Detect which cell encompasses the target text, then output its [X, Y] center coordinate. 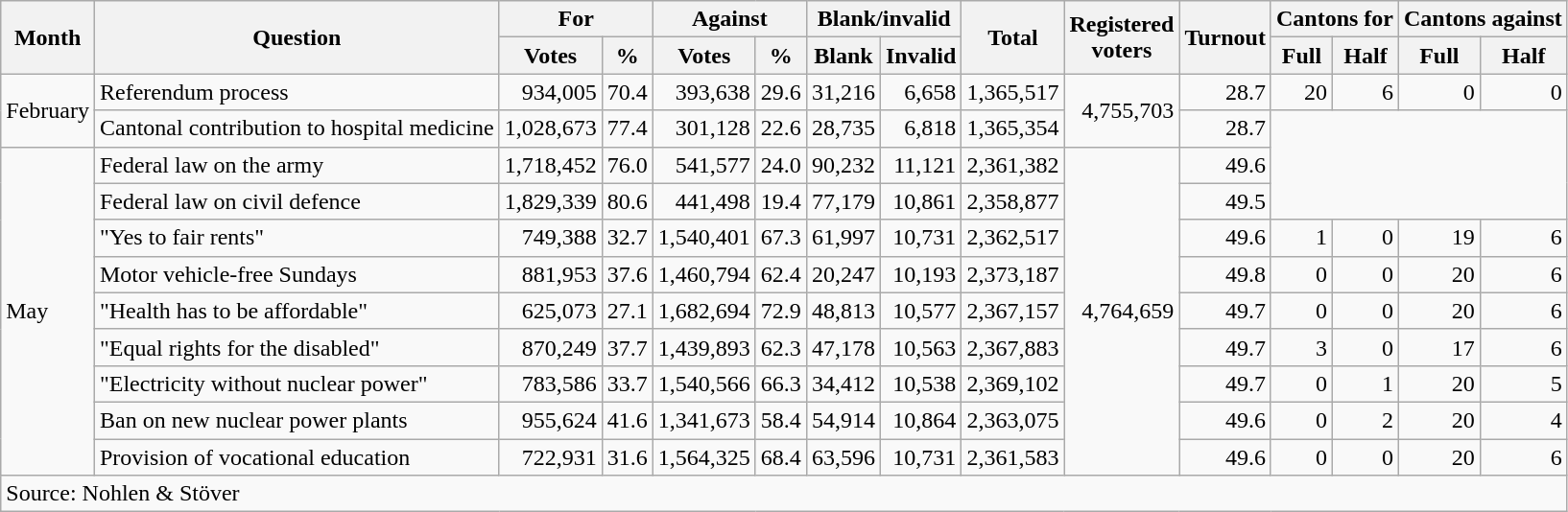
February [48, 110]
2,367,157 [1013, 311]
441,498 [704, 201]
783,586 [551, 384]
37.7 [628, 347]
10,193 [920, 274]
For [576, 19]
955,624 [551, 420]
41.6 [628, 420]
48,813 [843, 311]
22.6 [781, 128]
72.9 [781, 311]
32.7 [628, 238]
Cantons against [1484, 19]
870,249 [551, 347]
"Yes to fair rents" [297, 238]
33.7 [628, 384]
29.6 [781, 92]
62.4 [781, 274]
49.8 [1225, 274]
"Health has to be affordable" [297, 311]
Motor vehicle-free Sundays [297, 274]
1,718,452 [551, 165]
67.3 [781, 238]
1,365,354 [1013, 128]
10,538 [920, 384]
Federal law on civil defence [297, 201]
2,373,187 [1013, 274]
1,540,566 [704, 384]
Ban on new nuclear power plants [297, 420]
11,121 [920, 165]
4 [1524, 420]
66.3 [781, 384]
6,658 [920, 92]
749,388 [551, 238]
34,412 [843, 384]
2 [1366, 420]
4,764,659 [1122, 311]
1,028,673 [551, 128]
10,861 [920, 201]
2,363,075 [1013, 420]
90,232 [843, 165]
722,931 [551, 457]
3 [1301, 347]
27.1 [628, 311]
70.4 [628, 92]
62.3 [781, 347]
Turnout [1225, 37]
541,577 [704, 165]
May [48, 311]
61,997 [843, 238]
Blank [843, 56]
Source: Nohlen & Stöver [785, 494]
2,361,583 [1013, 457]
"Electricity without nuclear power" [297, 384]
80.6 [628, 201]
Federal law on the army [297, 165]
31,216 [843, 92]
Cantonal contribution to hospital medicine [297, 128]
54,914 [843, 420]
58.4 [781, 420]
1,341,673 [704, 420]
2,361,382 [1013, 165]
37.6 [628, 274]
301,128 [704, 128]
1,682,694 [704, 311]
6,818 [920, 128]
625,073 [551, 311]
10,577 [920, 311]
1,540,401 [704, 238]
19 [1439, 238]
24.0 [781, 165]
17 [1439, 347]
Blank/invalid [884, 19]
2,358,877 [1013, 201]
19.4 [781, 201]
Provision of vocational education [297, 457]
Question [297, 37]
20,247 [843, 274]
2,362,517 [1013, 238]
4,755,703 [1122, 110]
1,365,517 [1013, 92]
393,638 [704, 92]
5 [1524, 384]
Month [48, 37]
77.4 [628, 128]
2,367,883 [1013, 347]
Total [1013, 37]
2,369,102 [1013, 384]
63,596 [843, 457]
1,460,794 [704, 274]
1,439,893 [704, 347]
10,864 [920, 420]
31.6 [628, 457]
934,005 [551, 92]
49.5 [1225, 201]
76.0 [628, 165]
Invalid [920, 56]
1,829,339 [551, 201]
"Equal rights for the disabled" [297, 347]
Referendum process [297, 92]
68.4 [781, 457]
10,563 [920, 347]
881,953 [551, 274]
77,179 [843, 201]
Against [729, 19]
Cantons for [1334, 19]
Registeredvoters [1122, 37]
1,564,325 [704, 457]
28,735 [843, 128]
47,178 [843, 347]
